Search for the cell housing the specified text and yield its (x, y) center coordinate. 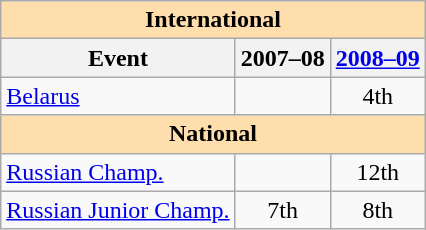
International (214, 20)
Russian Junior Champ. (118, 210)
National (214, 134)
Belarus (118, 96)
Event (118, 58)
8th (378, 210)
4th (378, 96)
2007–08 (282, 58)
Russian Champ. (118, 172)
2008–09 (378, 58)
12th (378, 172)
7th (282, 210)
